Identify which cell holds the provided text, then report its [X, Y] central coordinate. 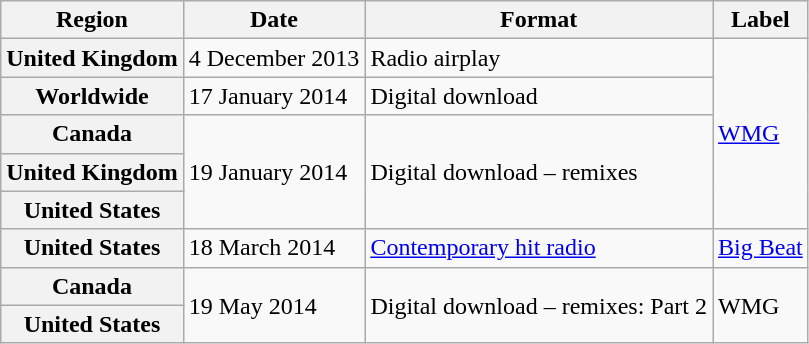
19 May 2014 [274, 305]
18 March 2014 [274, 248]
Date [274, 20]
Big Beat [761, 248]
4 December 2013 [274, 58]
Digital download – remixes: Part 2 [539, 305]
19 January 2014 [274, 172]
Digital download [539, 96]
Worldwide [92, 96]
Region [92, 20]
Radio airplay [539, 58]
Digital download – remixes [539, 172]
17 January 2014 [274, 96]
Contemporary hit radio [539, 248]
Label [761, 20]
Format [539, 20]
